Output the [X, Y] coordinate of the center of the cell containing the given text.  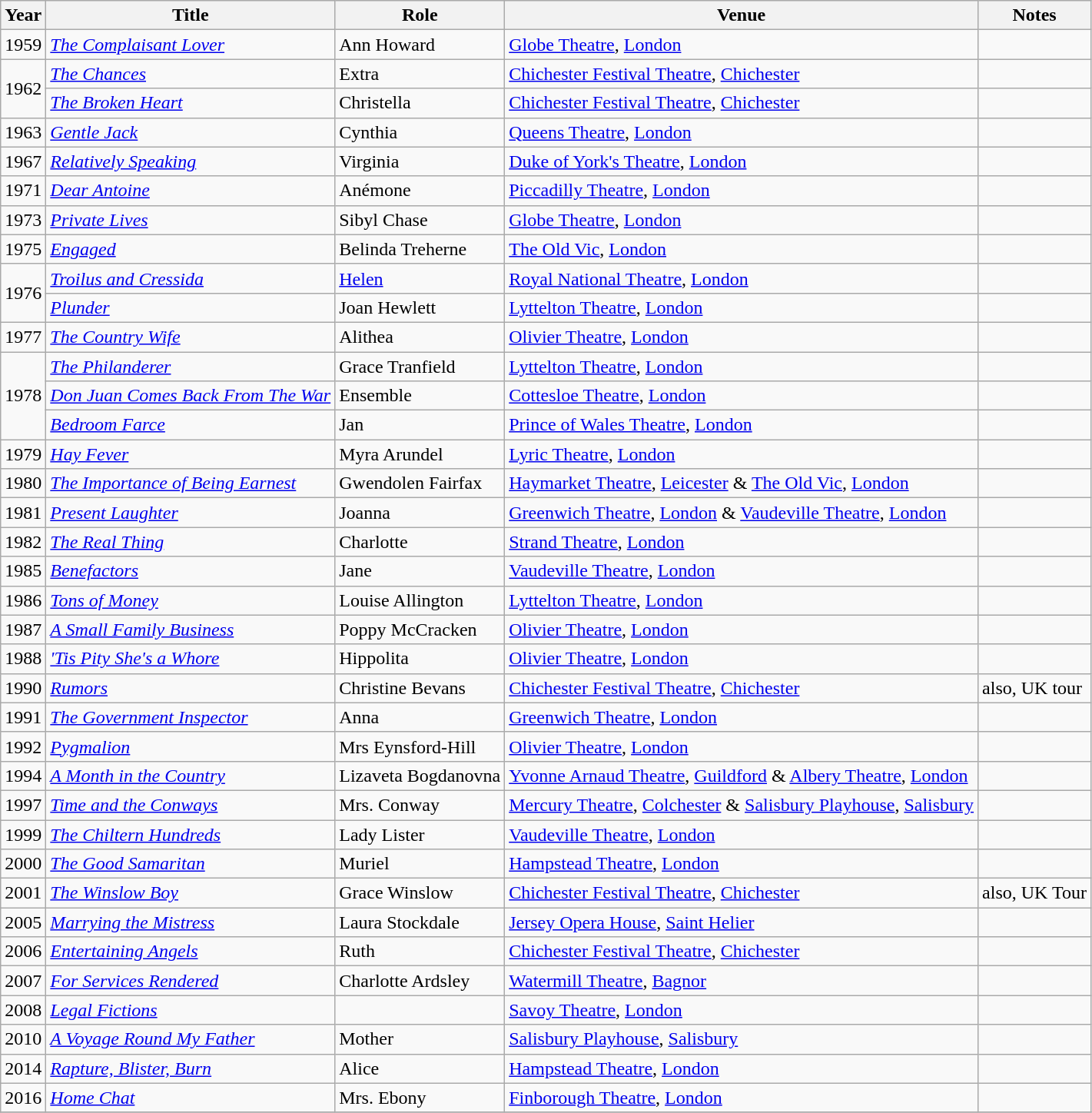
1991 [23, 717]
1973 [23, 220]
Tons of Money [191, 600]
Entertaining Angels [191, 952]
Ruth [420, 952]
Jersey Opera House, Saint Helier [742, 922]
Lady Lister [420, 834]
Cottesloe Theatre, London [742, 396]
1981 [23, 513]
Lyric Theatre, London [742, 454]
The Good Samaritan [191, 864]
1994 [23, 776]
Greenwich Theatre, London [742, 717]
1999 [23, 834]
Poppy McCracken [420, 630]
Myra Arundel [420, 454]
1963 [23, 132]
2000 [23, 864]
Belinda Treherne [420, 249]
1985 [23, 571]
Grace Winslow [420, 893]
Christine Bevans [420, 688]
Charlotte Ardsley [420, 981]
Plunder [191, 307]
Alithea [420, 337]
Charlotte [420, 542]
1976 [23, 293]
Queens Theatre, London [742, 132]
The Old Vic, London [742, 249]
Alice [420, 1068]
Don Juan Comes Back From The War [191, 396]
Rumors [191, 688]
Mercury Theatre, Colchester & Salisbury Playhouse, Salisbury [742, 805]
Private Lives [191, 220]
2007 [23, 981]
Venue [742, 15]
The Chances [191, 74]
Present Laughter [191, 513]
The Winslow Boy [191, 893]
The Real Thing [191, 542]
Role [420, 15]
Greenwich Theatre, London & Vaudeville Theatre, London [742, 513]
Title [191, 15]
A Month in the Country [191, 776]
also, UK Tour [1034, 893]
Grace Tranfield [420, 367]
'Tis Pity She's a Whore [191, 659]
Louise Allington [420, 600]
1990 [23, 688]
2010 [23, 1039]
Mrs Eynsford-Hill [420, 746]
Relatively Speaking [191, 161]
Gwendolen Fairfax [420, 483]
Home Chat [191, 1098]
2008 [23, 1010]
Dear Antoine [191, 191]
1975 [23, 249]
Duke of York's Theatre, London [742, 161]
Laura Stockdale [420, 922]
1978 [23, 396]
1959 [23, 45]
Finborough Theatre, London [742, 1098]
The Complaisant Lover [191, 45]
2016 [23, 1098]
Notes [1034, 15]
also, UK tour [1034, 688]
Joan Hewlett [420, 307]
1979 [23, 454]
The Importance of Being Earnest [191, 483]
1992 [23, 746]
Mrs. Ebony [420, 1098]
Legal Fictions [191, 1010]
Extra [420, 74]
2006 [23, 952]
A Voyage Round My Father [191, 1039]
Mrs. Conway [420, 805]
Helen [420, 278]
Yvonne Arnaud Theatre, Guildford & Albery Theatre, London [742, 776]
1987 [23, 630]
1982 [23, 542]
Savoy Theatre, London [742, 1010]
Haymarket Theatre, Leicester & The Old Vic, London [742, 483]
Engaged [191, 249]
Anémone [420, 191]
1980 [23, 483]
Royal National Theatre, London [742, 278]
A Small Family Business [191, 630]
Prince of Wales Theatre, London [742, 425]
Hay Fever [191, 454]
For Services Rendered [191, 981]
The Philanderer [191, 367]
Jane [420, 571]
Joanna [420, 513]
The Government Inspector [191, 717]
Lizaveta Bogdanovna [420, 776]
2005 [23, 922]
Virginia [420, 161]
Piccadilly Theatre, London [742, 191]
Rapture, Blister, Burn [191, 1068]
Mother [420, 1039]
Gentle Jack [191, 132]
Watermill Theatre, Bagnor [742, 981]
Salisbury Playhouse, Salisbury [742, 1039]
Year [23, 15]
Cynthia [420, 132]
1967 [23, 161]
Christella [420, 103]
Bedroom Farce [191, 425]
1962 [23, 88]
The Country Wife [191, 337]
Time and the Conways [191, 805]
2001 [23, 893]
Benefactors [191, 571]
The Broken Heart [191, 103]
Marrying the Mistress [191, 922]
1971 [23, 191]
Hippolita [420, 659]
Troilus and Cressida [191, 278]
Anna [420, 717]
The Chiltern Hundreds [191, 834]
1977 [23, 337]
Sibyl Chase [420, 220]
Strand Theatre, London [742, 542]
2014 [23, 1068]
Jan [420, 425]
Ann Howard [420, 45]
Ensemble [420, 396]
1997 [23, 805]
1988 [23, 659]
Muriel [420, 864]
1986 [23, 600]
Pygmalion [191, 746]
